Output the [X, Y] coordinate of the center of the cell containing the given text.  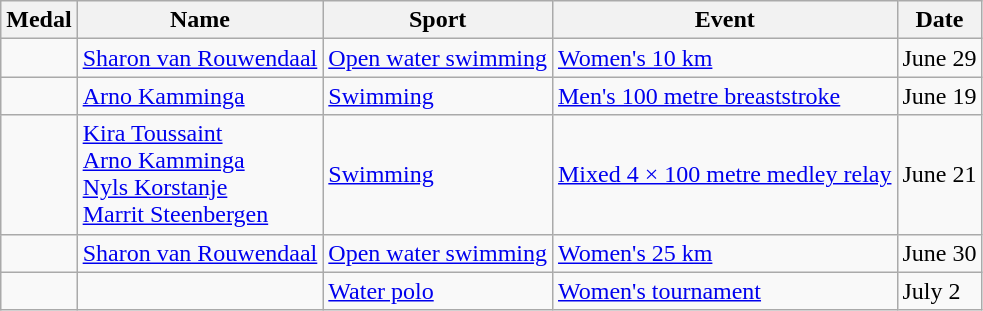
July 2 [940, 291]
June 21 [940, 174]
Name [200, 20]
Water polo [438, 291]
Mixed 4 × 100 metre medley relay [724, 174]
Women's 25 km [724, 253]
Event [724, 20]
Sport [438, 20]
June 30 [940, 253]
Women's 10 km [724, 58]
Arno Kamminga [200, 96]
Medal [39, 20]
Kira ToussaintArno KammingaNyls KorstanjeMarrit Steenbergen [200, 174]
Date [940, 20]
June 29 [940, 58]
June 19 [940, 96]
Men's 100 metre breaststroke [724, 96]
Women's tournament [724, 291]
